Output the (X, Y) coordinate of the center of the cell containing the given text.  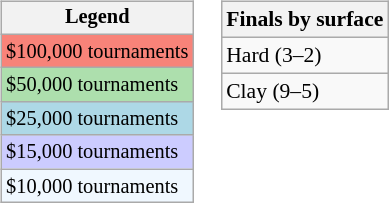
$10,000 tournaments (97, 186)
$15,000 tournaments (97, 152)
$50,000 tournaments (97, 85)
$100,000 tournaments (97, 51)
Finals by surface (304, 20)
Legend (97, 18)
Hard (3–2) (304, 55)
Clay (9–5) (304, 91)
$25,000 tournaments (97, 119)
